From the cell containing the given text, extract its center point as (x, y) coordinate. 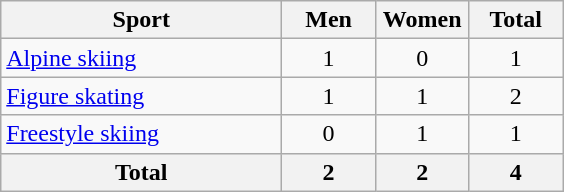
Men (329, 20)
Women (422, 20)
Alpine skiing (142, 58)
4 (516, 172)
Freestyle skiing (142, 134)
Sport (142, 20)
Figure skating (142, 96)
